Output the [x, y] coordinate of the center of the cell containing the given text.  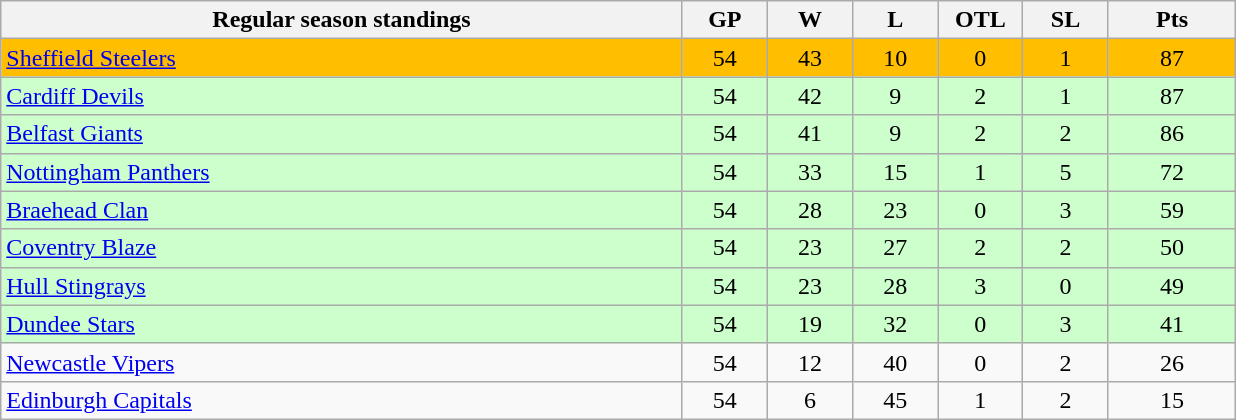
19 [810, 324]
Newcastle Vipers [342, 362]
Coventry Blaze [342, 248]
W [810, 20]
Nottingham Panthers [342, 172]
6 [810, 400]
5 [1066, 172]
59 [1172, 210]
12 [810, 362]
Regular season standings [342, 20]
SL [1066, 20]
33 [810, 172]
Sheffield Steelers [342, 58]
72 [1172, 172]
86 [1172, 134]
42 [810, 96]
L [896, 20]
Belfast Giants [342, 134]
49 [1172, 286]
27 [896, 248]
OTL [980, 20]
10 [896, 58]
40 [896, 362]
Braehead Clan [342, 210]
45 [896, 400]
50 [1172, 248]
GP [724, 20]
43 [810, 58]
Edinburgh Capitals [342, 400]
Hull Stingrays [342, 286]
Cardiff Devils [342, 96]
26 [1172, 362]
32 [896, 324]
Pts [1172, 20]
Dundee Stars [342, 324]
